Pinpoint the cell where the given text exists, returning its [x, y] midpoint coordinate. 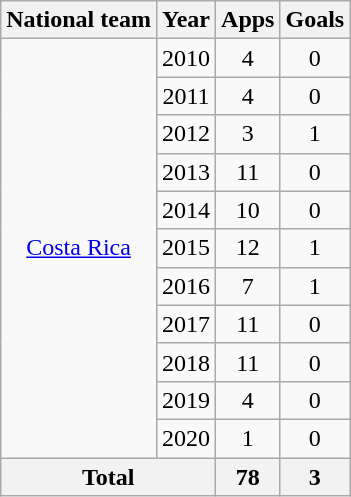
Year [186, 20]
2020 [186, 438]
10 [248, 210]
2011 [186, 96]
2018 [186, 362]
2017 [186, 324]
2019 [186, 400]
Goals [315, 20]
Apps [248, 20]
National team [79, 20]
2016 [186, 286]
2014 [186, 210]
2015 [186, 248]
2012 [186, 134]
2013 [186, 172]
Costa Rica [79, 248]
Total [108, 477]
7 [248, 286]
12 [248, 248]
78 [248, 477]
2010 [186, 58]
